Return (X, Y) of the center of cell containing provided text 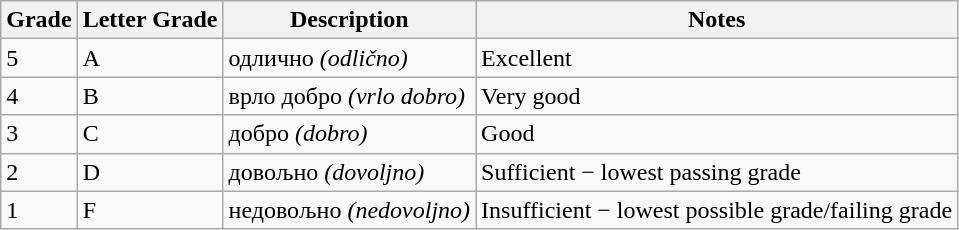
Very good (717, 96)
добро (dobro) (350, 134)
Grade (39, 20)
F (150, 210)
B (150, 96)
Notes (717, 20)
довољно (dovoljno) (350, 172)
недовољно (nedovoljno) (350, 210)
A (150, 58)
одлично (odlično) (350, 58)
4 (39, 96)
5 (39, 58)
врло добро (vrlo dobro) (350, 96)
Letter Grade (150, 20)
Description (350, 20)
1 (39, 210)
Sufficient − lowest passing grade (717, 172)
Good (717, 134)
2 (39, 172)
3 (39, 134)
Insufficient − lowest possible grade/failing grade (717, 210)
Excellent (717, 58)
C (150, 134)
D (150, 172)
